Return the (x, y) coordinate for the center point of the cell that contains the specified text.  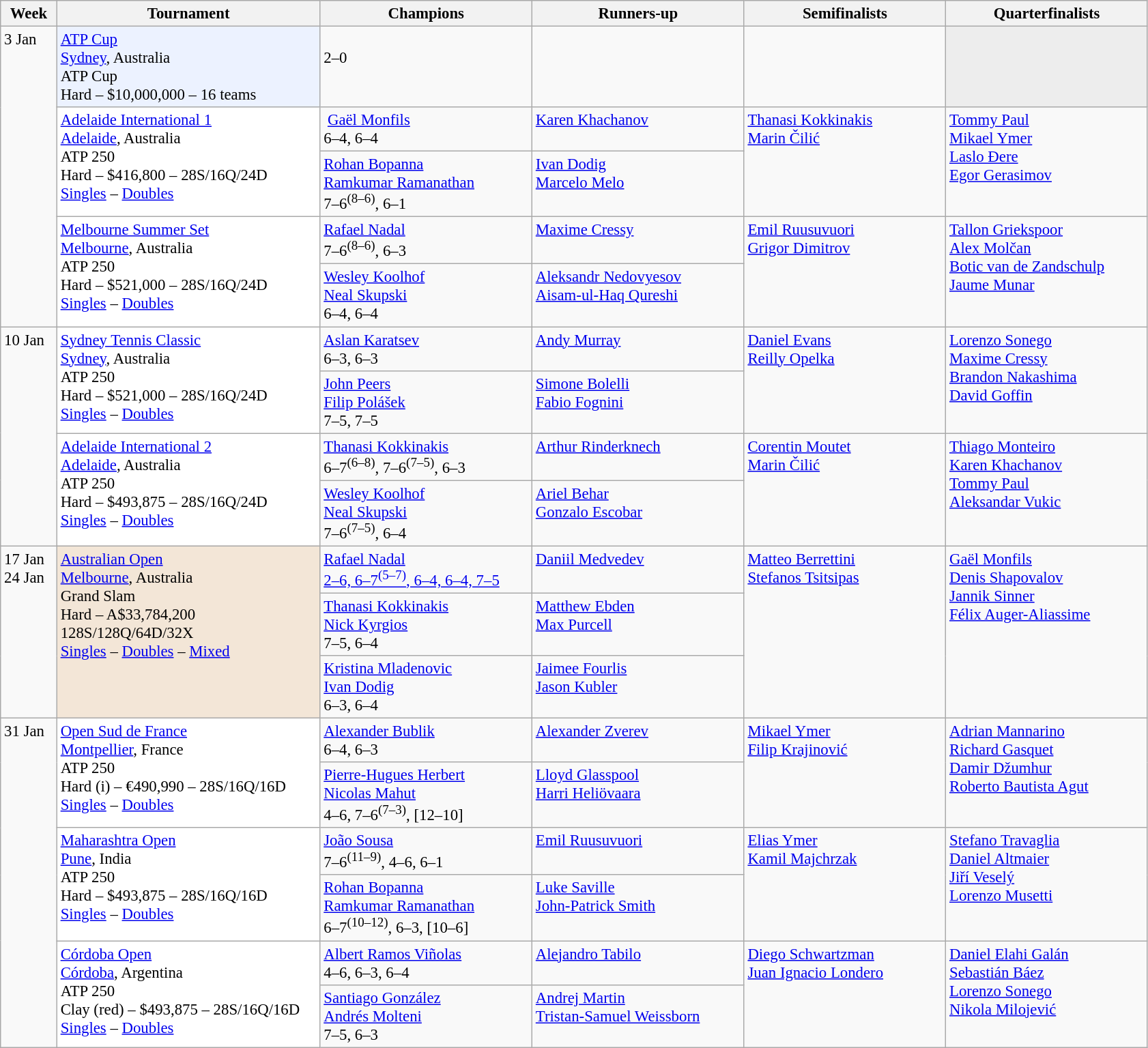
Alejandro Tabilo (639, 963)
Ariel Behar Gonzalo Escobar (639, 513)
Matteo Berrettini Stefanos Tsitsipas (845, 632)
Santiago González Andrés Molteni 7–5, 6–3 (426, 1016)
Corentin Moutet Marin Čilić (845, 490)
Pierre-Hugues Herbert Nicolas Mahut 4–6, 7–6(7–3), [12–10] (426, 795)
Albert Ramos Viñolas 4–6, 6–3, 6–4 (426, 963)
Rohan Bopanna Ramkumar Ramanathan 6–7(10–12), 6–3, [10–6] (426, 908)
Mikael Ymer Filip Krajinović (845, 774)
Tournament (188, 14)
Daniel Evans Reilly Opelka (845, 380)
Jaimee Fourlis Jason Kubler (639, 687)
Thanasi Kokkinakis Nick Kyrgios 7–5, 6–4 (426, 624)
Aleksandr Nedovyesov Aisam-ul-Haq Qureshi (639, 295)
Adrian Mannarino Richard Gasquet Damir Džumhur Roberto Bautista Agut (1047, 774)
Rafael Nadal 2–6, 6–7(5–7), 6–4, 6–4, 7–5 (426, 569)
Rohan Bopanna Ramkumar Ramanathan 7–6(8–6), 6–1 (426, 184)
Australian OpenMelbourne, Australia Grand Slam Hard – A$33,784,200 128S/128Q/64D/32XSingles – Doubles – Mixed (188, 632)
Maharashtra OpenPune, India ATP 250 Hard – $493,875 – 28S/16Q/16D Singles – Doubles (188, 884)
Diego Schwartzman Juan Ignacio Londero (845, 994)
Gaël Monfils Denis Shapovalov Jannik Sinner Félix Auger-Aliassime (1047, 632)
Córdoba Open Córdoba, Argentina ATP 250 Clay (red) – $493,875 – 28S/16Q/16D Singles – Doubles (188, 994)
Thiago Monteiro Karen Khachanov Tommy Paul Aleksandar Vukic (1047, 490)
Alexander Bublik 6–4, 6–3 (426, 741)
2–0 (426, 67)
Maxime Cressy (639, 240)
Emil Ruusuvuori (639, 851)
John Peers Filip Polášek 7–5, 7–5 (426, 402)
João Sousa 7–6(11–9), 4–6, 6–1 (426, 851)
Andrej Martin Tristan-Samuel Weissborn (639, 1016)
Emil Ruusuvuori Grigor Dimitrov (845, 272)
Tallon Griekspoor Alex Molčan Botic van de Zandschulp Jaume Munar (1047, 272)
Simone Bolelli Fabio Fognini (639, 402)
Runners-up (639, 14)
Ivan Dodig Marcelo Melo (639, 184)
Wesley Koolhof Neal Skupski 6–4, 6–4 (426, 295)
Tommy Paul Mikael Ymer Laslo Đere Egor Gerasimov (1047, 162)
Thanasi Kokkinakis Marin Čilić (845, 162)
Open Sud de FranceMontpellier, France ATP 250 Hard (i) – €490,990 – 28S/16Q/16DSingles – Doubles (188, 774)
17 Jan24 Jan (29, 632)
Daniel Elahi Galán Sebastián Báez Lorenzo Sonego Nikola Milojević (1047, 994)
Andy Murray (639, 349)
Karen Khachanov (639, 130)
Arthur Rinderknech (639, 457)
Elias Ymer Kamil Majchrzak (845, 884)
Matthew Ebden Max Purcell (639, 624)
31 Jan (29, 883)
Lorenzo Sonego Maxime Cressy Brandon Nakashima David Goffin (1047, 380)
10 Jan (29, 437)
Alexander Zverev (639, 741)
Rafael Nadal 7–6(8–6), 6–3 (426, 240)
Daniil Medvedev (639, 569)
Adelaide International 2Adelaide, Australia ATP 250 Hard – $493,875 – 28S/16Q/24D Singles – Doubles (188, 490)
Semifinalists (845, 14)
Aslan Karatsev 6–3, 6–3 (426, 349)
Quarterfinalists (1047, 14)
Luke Saville John-Patrick Smith (639, 908)
Gaël Monfils 6–4, 6–4 (426, 130)
Melbourne Summer Set Melbourne, Australia ATP 250 Hard – $521,000 – 28S/16Q/24DSingles – Doubles (188, 272)
Champions (426, 14)
Stefano Travaglia Daniel Altmaier Jiří Veselý Lorenzo Musetti (1047, 884)
3 Jan (29, 177)
Sydney Tennis ClassicSydney, Australia ATP 250 Hard – $521,000 – 28S/16Q/24DSingles – Doubles (188, 380)
Adelaide International 1Adelaide, Australia ATP 250 Hard – $416,800 – 28S/16Q/24DSingles – Doubles (188, 162)
Thanasi Kokkinakis 6–7(6–8), 7–6(7–5), 6–3 (426, 457)
Wesley Koolhof Neal Skupski 7–6(7–5), 6–4 (426, 513)
Week (29, 14)
ATP CupSydney, Australia ATP Cup Hard – $10,000,000 – 16 teams (188, 67)
Lloyd Glasspool Harri Heliövaara (639, 795)
Kristina Mladenovic Ivan Dodig 6–3, 6–4 (426, 687)
